Return (X, Y) of the center of cell containing provided text 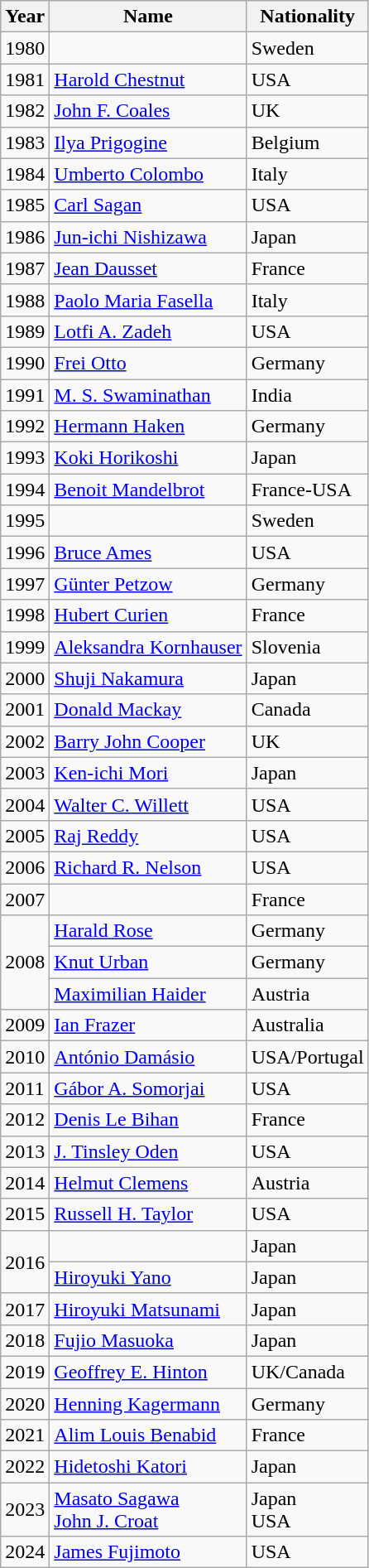
1986 (25, 237)
Raj Reddy (148, 836)
Knut Urban (148, 963)
2016 (25, 1262)
2004 (25, 804)
Barry John Cooper (148, 741)
2020 (25, 1404)
1991 (25, 395)
2019 (25, 1372)
Year (25, 17)
Harold Chestnut (148, 80)
Harald Rose (148, 931)
2014 (25, 1183)
2006 (25, 867)
Ian Frazer (148, 1025)
1990 (25, 363)
2024 (25, 1552)
Umberto Colombo (148, 174)
Walter C. Willett (148, 804)
Günter Petzow (148, 584)
Ilya Prigogine (148, 142)
JapanUSA (308, 1509)
1993 (25, 458)
2000 (25, 678)
António Damásio (148, 1057)
Koki Horikoshi (148, 458)
1984 (25, 174)
2022 (25, 1467)
Alim Louis Benabid (148, 1435)
2023 (25, 1509)
1999 (25, 647)
France-USA (308, 490)
Denis Le Bihan (148, 1120)
Hidetoshi Katori (148, 1467)
Australia (308, 1025)
UK/Canada (308, 1372)
2021 (25, 1435)
1998 (25, 615)
2015 (25, 1214)
2008 (25, 963)
1996 (25, 552)
Hiroyuki Matsunami (148, 1309)
1989 (25, 331)
USA/Portugal (308, 1057)
Hiroyuki Yano (148, 1277)
1997 (25, 584)
Richard R. Nelson (148, 867)
1982 (25, 111)
Masato SagawaJohn J. Croat (148, 1509)
Nationality (308, 17)
Paolo Maria Fasella (148, 300)
Name (148, 17)
1983 (25, 142)
Gábor A. Somorjai (148, 1088)
2005 (25, 836)
2002 (25, 741)
Donald Mackay (148, 710)
1980 (25, 48)
1988 (25, 300)
Maximilian Haider (148, 994)
2018 (25, 1340)
Hubert Curien (148, 615)
2011 (25, 1088)
Aleksandra Kornhauser (148, 647)
1992 (25, 427)
Benoit Mandelbrot (148, 490)
2012 (25, 1120)
Carl Sagan (148, 205)
Helmut Clemens (148, 1183)
M. S. Swaminathan (148, 395)
2001 (25, 710)
1985 (25, 205)
J. Tinsley Oden (148, 1151)
Jun-ichi Nishizawa (148, 237)
2003 (25, 773)
Canada (308, 710)
Bruce Ames (148, 552)
James Fujimoto (148, 1552)
Henning Kagermann (148, 1404)
Shuji Nakamura (148, 678)
Ken-ichi Mori (148, 773)
Frei Otto (148, 363)
2007 (25, 899)
2010 (25, 1057)
1987 (25, 268)
1994 (25, 490)
Slovenia (308, 647)
Lotfi A. Zadeh (148, 331)
Russell H. Taylor (148, 1214)
Fujio Masuoka (148, 1340)
Geoffrey E. Hinton (148, 1372)
India (308, 395)
2013 (25, 1151)
Belgium (308, 142)
John F. Coales (148, 111)
2017 (25, 1309)
Hermann Haken (148, 427)
Jean Dausset (148, 268)
1995 (25, 521)
2009 (25, 1025)
1981 (25, 80)
